For the text-containing cell, return its midpoint in (X, Y) coordinate format. 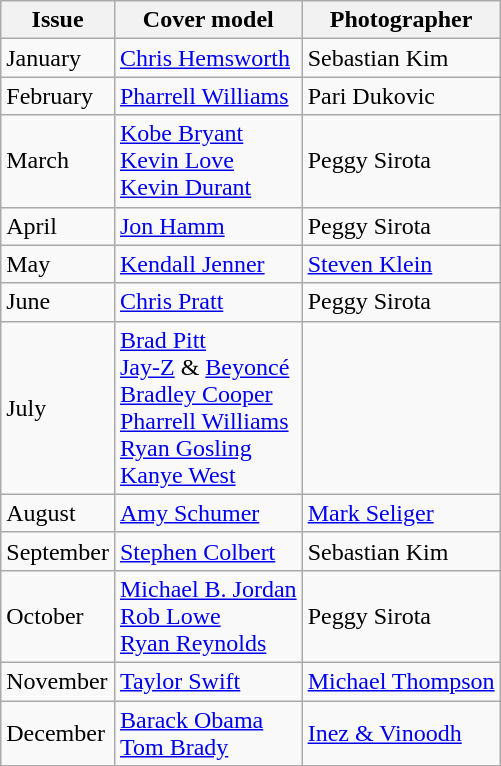
Jon Hamm (208, 226)
January (58, 58)
Amy Schumer (208, 513)
August (58, 513)
Stephen Colbert (208, 551)
October (58, 616)
Kobe Bryant Kevin Love Kevin Durant (208, 161)
Taylor Swift (208, 681)
Michael B. JordanRob LoweRyan Reynolds (208, 616)
Chris Pratt (208, 302)
July (58, 408)
Issue (58, 20)
Michael Thompson (401, 681)
March (58, 161)
Brad PittJay-Z & BeyoncéBradley CooperPharrell WilliamsRyan GoslingKanye West (208, 408)
Pharrell Williams (208, 96)
September (58, 551)
Steven Klein (401, 264)
Kendall Jenner (208, 264)
Mark Seliger (401, 513)
Inez & Vinoodh (401, 732)
April (58, 226)
November (58, 681)
Photographer (401, 20)
Chris Hemsworth (208, 58)
June (58, 302)
December (58, 732)
Cover model (208, 20)
May (58, 264)
February (58, 96)
Barack ObamaTom Brady (208, 732)
Pari Dukovic (401, 96)
